Capture the cell that displays the provided text and extract its (x, y) central coordinate. 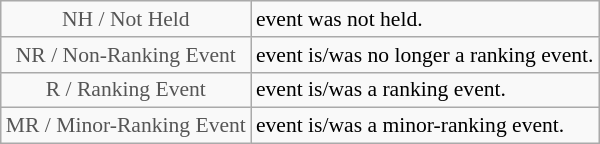
NH / Not Held (126, 19)
event is/was a minor-ranking event. (425, 126)
MR / Minor-Ranking Event (126, 126)
event was not held. (425, 19)
R / Ranking Event (126, 90)
event is/was no longer a ranking event. (425, 55)
NR / Non-Ranking Event (126, 55)
event is/was a ranking event. (425, 90)
